Determine the [x, y] coordinate at the center of the cell enclosing the given text.  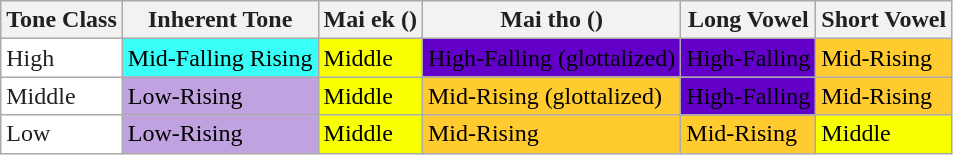
High-Falling (glottalized) [551, 58]
Tone Class [62, 20]
Short Vowel [884, 20]
High [62, 58]
Mai tho () [551, 20]
Mai ek () [370, 20]
Inherent Tone [220, 20]
Low [62, 134]
Long Vowel [748, 20]
Mid-Falling Rising [220, 58]
Mid-Rising (glottalized) [551, 96]
